Provide the (x, y) coordinate of the cell's center where the given text is located.  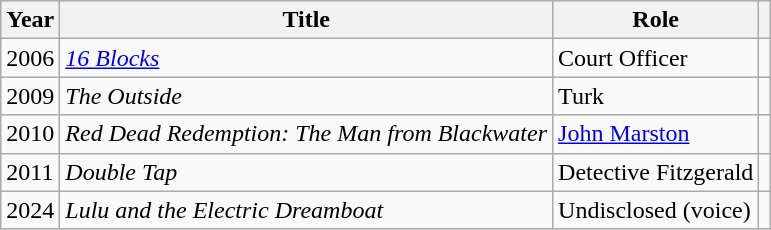
16 Blocks (306, 58)
2024 (30, 210)
Turk (656, 96)
2006 (30, 58)
Year (30, 20)
2010 (30, 134)
Red Dead Redemption: The Man from Blackwater (306, 134)
The Outside (306, 96)
Lulu and the Electric Dreamboat (306, 210)
2009 (30, 96)
Role (656, 20)
Court Officer (656, 58)
Double Tap (306, 172)
2011 (30, 172)
Detective Fitzgerald (656, 172)
Title (306, 20)
John Marston (656, 134)
Undisclosed (voice) (656, 210)
